Scan for the cell matching the given text and deliver its [X, Y] coordinate at center. 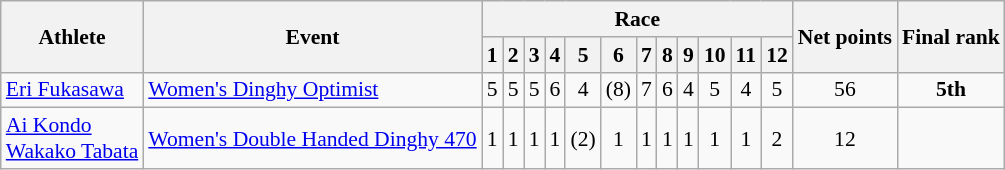
Event [312, 36]
11 [746, 55]
Eri Fukasawa [72, 90]
Ai KondoWakako Tabata [72, 138]
56 [845, 90]
Net points [845, 36]
10 [715, 55]
(8) [618, 90]
Race [638, 19]
(2) [582, 138]
5th [951, 90]
Athlete [72, 36]
Women's Double Handed Dinghy 470 [312, 138]
8 [668, 55]
3 [534, 55]
Women's Dinghy Optimist [312, 90]
9 [688, 55]
Final rank [951, 36]
